From the cell containing the given text, extract its center point as (x, y) coordinate. 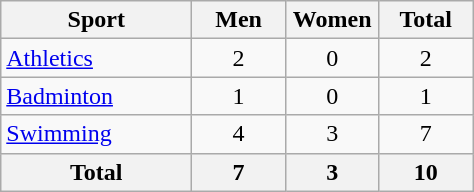
4 (239, 134)
Badminton (96, 96)
Sport (96, 20)
Athletics (96, 58)
Swimming (96, 134)
10 (426, 172)
Women (332, 20)
Men (239, 20)
